Pinpoint the cell where the given text exists, returning its [X, Y] midpoint coordinate. 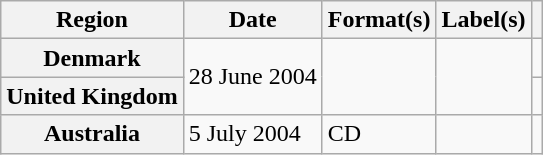
Australia [92, 134]
28 June 2004 [252, 77]
United Kingdom [92, 96]
CD [379, 134]
Label(s) [484, 20]
Date [252, 20]
Denmark [92, 58]
Region [92, 20]
Format(s) [379, 20]
5 July 2004 [252, 134]
